From the cell containing the given text, extract its center point as [X, Y] coordinate. 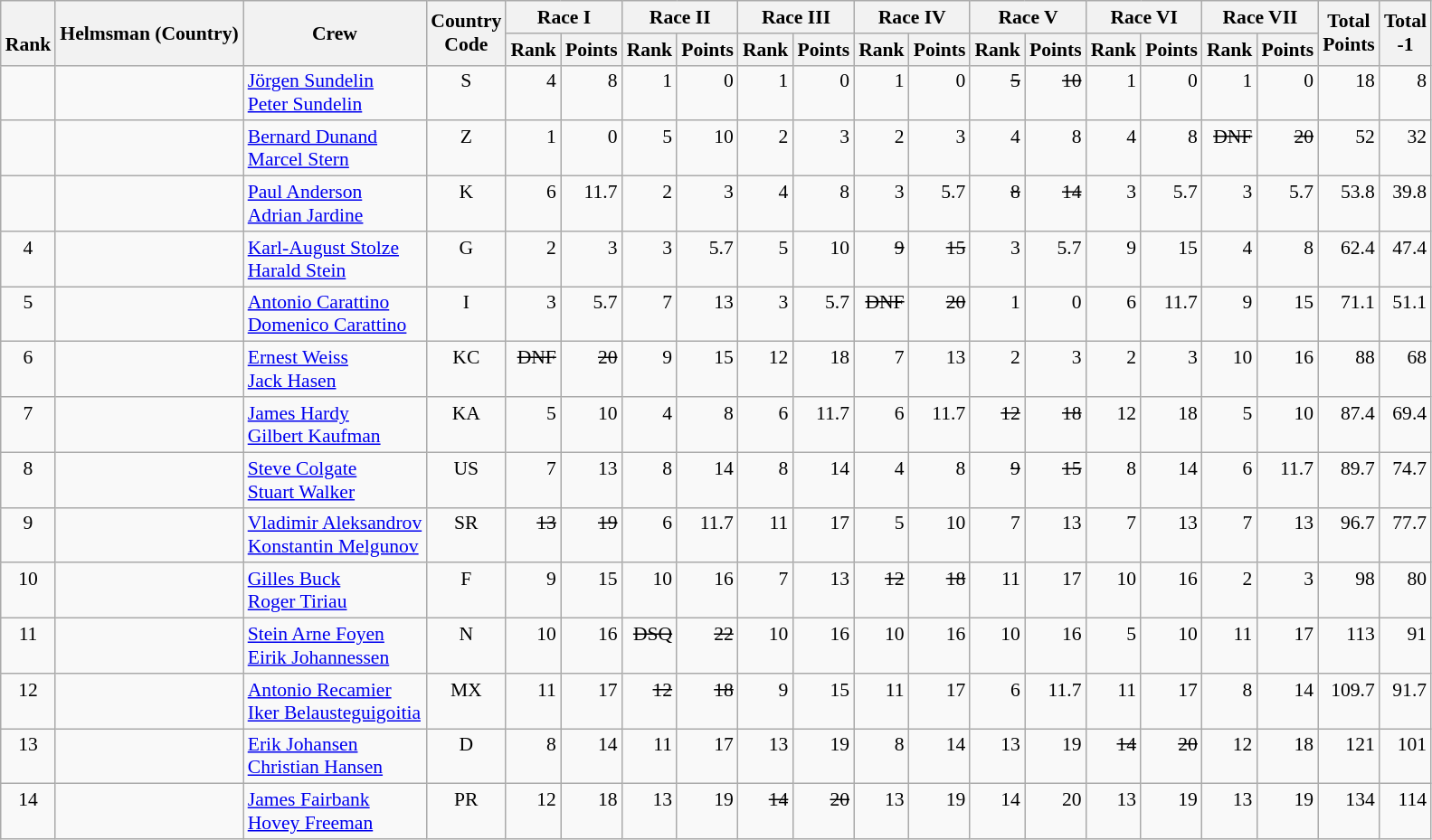
113 [1349, 646]
Race IV [912, 17]
KA [466, 425]
Race I [564, 17]
Total Points [1349, 33]
109.7 [1349, 702]
98 [1349, 591]
69.4 [1406, 425]
71.1 [1349, 315]
Jörgen Sundelin Peter Sundelin [335, 92]
Gilles Buck Roger Tiriau [335, 591]
Stein Arne Foyen Eirik Johannessen [335, 646]
22 [707, 646]
87.4 [1349, 425]
US [466, 479]
32 [1406, 148]
Race V [1028, 17]
Erik Johansen Christian Hansen [335, 756]
CountryCode [466, 33]
62.4 [1349, 259]
Karl-August Stolze Harald Stein [335, 259]
Race II [680, 17]
Antonio Recamier Iker Belausteguigoitia [335, 702]
MX [466, 702]
Paul Anderson Adrian Jardine [335, 204]
DSQ [650, 646]
Race VI [1144, 17]
Ernest Weiss Jack Hasen [335, 369]
Z [466, 148]
52 [1349, 148]
K [466, 204]
PR [466, 812]
N [466, 646]
Crew [335, 33]
39.8 [1406, 204]
Vladimir Aleksandrov Konstantin Melgunov [335, 535]
SR [466, 535]
F [466, 591]
80 [1406, 591]
James Hardy Gilbert Kaufman [335, 425]
James Fairbank Hovey Freeman [335, 812]
89.7 [1349, 479]
Steve Colgate Stuart Walker [335, 479]
53.8 [1349, 204]
101 [1406, 756]
96.7 [1349, 535]
Antonio Carattino Domenico Carattino [335, 315]
47.4 [1406, 259]
68 [1406, 369]
114 [1406, 812]
Race III [796, 17]
Race VII [1260, 17]
S [466, 92]
I [466, 315]
77.7 [1406, 535]
G [466, 259]
KC [466, 369]
134 [1349, 812]
Bernard Dunand Marcel Stern [335, 148]
51.1 [1406, 315]
91.7 [1406, 702]
Total-1 [1406, 33]
Helmsman (Country) [148, 33]
121 [1349, 756]
88 [1349, 369]
D [466, 756]
91 [1406, 646]
74.7 [1406, 479]
